Search for the cell housing the specified text and yield its [x, y] center coordinate. 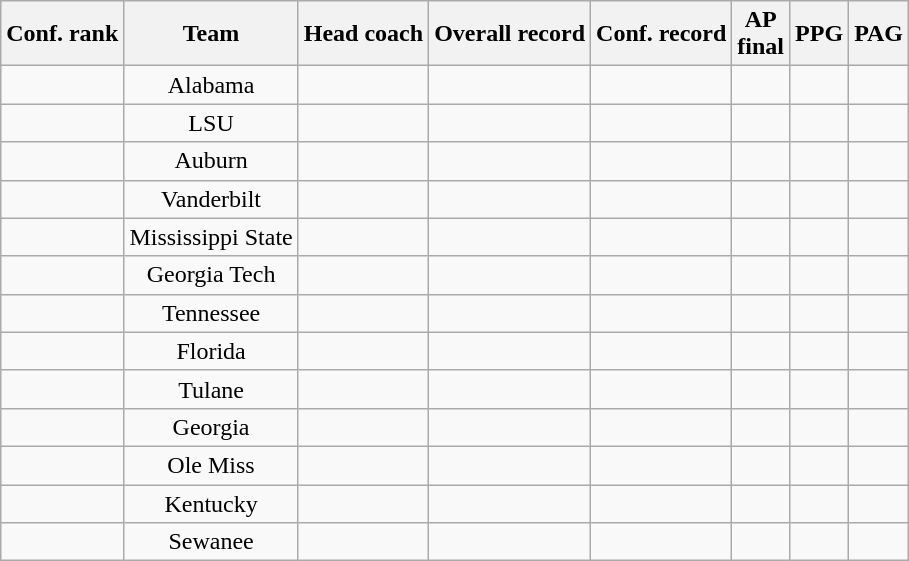
Georgia Tech [211, 275]
Conf. rank [62, 34]
LSU [211, 123]
Head coach [363, 34]
Team [211, 34]
Florida [211, 351]
APfinal [761, 34]
Ole Miss [211, 465]
Overall record [510, 34]
Sewanee [211, 542]
Vanderbilt [211, 199]
Conf. record [662, 34]
Tennessee [211, 313]
Georgia [211, 427]
PAG [879, 34]
Mississippi State [211, 237]
Tulane [211, 389]
Auburn [211, 161]
Kentucky [211, 503]
PPG [820, 34]
Alabama [211, 85]
